Output the [X, Y] coordinate of the center of the cell containing the given text.  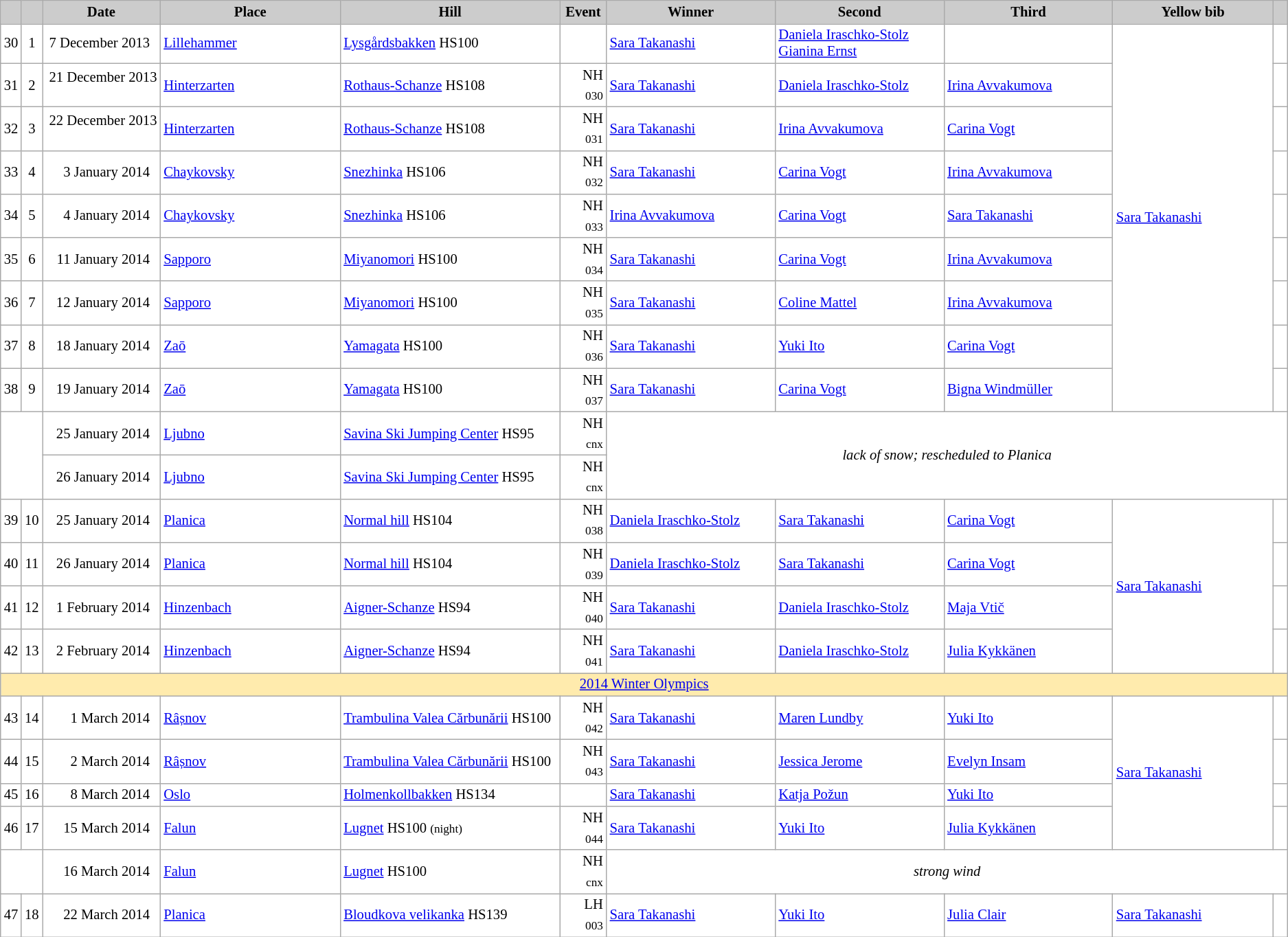
18 [32, 915]
15 [32, 761]
14 [32, 717]
22 December 2013 [102, 128]
18 January 2014 [102, 346]
13 [32, 651]
21 December 2013 [102, 85]
Bigna Windmüller [1028, 390]
8 [32, 346]
2014 Winter Olympics [644, 684]
5 [32, 216]
2 March 2014 [102, 761]
NH 031 [583, 128]
44 [11, 761]
Lillehammer [250, 43]
6 [32, 260]
lack of snow; rescheduled to Planica [947, 455]
47 [11, 915]
45 [11, 795]
2 [32, 85]
Jessica Jerome [859, 761]
4 January 2014 [102, 216]
Bloudkova velikanka HS139 [450, 915]
35 [11, 260]
NH 033 [583, 216]
31 [11, 85]
LH 003 [583, 915]
Lugnet HS100 [450, 871]
NH 043 [583, 761]
Event [583, 12]
34 [11, 216]
Oslo [250, 795]
38 [11, 390]
11 January 2014 [102, 260]
10 [32, 521]
1 [32, 43]
NH 041 [583, 651]
Julia Clair [1028, 915]
40 [11, 563]
NH 034 [583, 260]
Date [102, 12]
Place [250, 12]
15 March 2014 [102, 828]
32 [11, 128]
Winner [691, 12]
1 February 2014 [102, 607]
12 January 2014 [102, 302]
22 March 2014 [102, 915]
Yellow bib [1193, 12]
Lysgårdsbakken HS100 [450, 43]
3 [32, 128]
NH 035 [583, 302]
Evelyn Insam [1028, 761]
16 [32, 795]
Lugnet HS100 (night) [450, 828]
43 [11, 717]
NH 042 [583, 717]
30 [11, 43]
NH 030 [583, 85]
9 [32, 390]
4 [32, 172]
NH 038 [583, 521]
Third [1028, 12]
strong wind [947, 871]
NH 044 [583, 828]
37 [11, 346]
17 [32, 828]
39 [11, 521]
NH 040 [583, 607]
Second [859, 12]
36 [11, 302]
Holmenkollbakken HS134 [450, 795]
19 January 2014 [102, 390]
Coline Mattel [859, 302]
42 [11, 651]
12 [32, 607]
8 March 2014 [102, 795]
NH 032 [583, 172]
16 March 2014 [102, 871]
33 [11, 172]
3 January 2014 [102, 172]
Katja Požun [859, 795]
Hill [450, 12]
11 [32, 563]
NH 037 [583, 390]
7 December 2013 [102, 43]
7 [32, 302]
46 [11, 828]
NH 036 [583, 346]
Maja Vtič [1028, 607]
Daniela Iraschko-Stolz Gianina Ernst [859, 43]
2 February 2014 [102, 651]
1 March 2014 [102, 717]
Maren Lundby [859, 717]
41 [11, 607]
NH 039 [583, 563]
